Identify which cell holds the provided text, then report its [x, y] central coordinate. 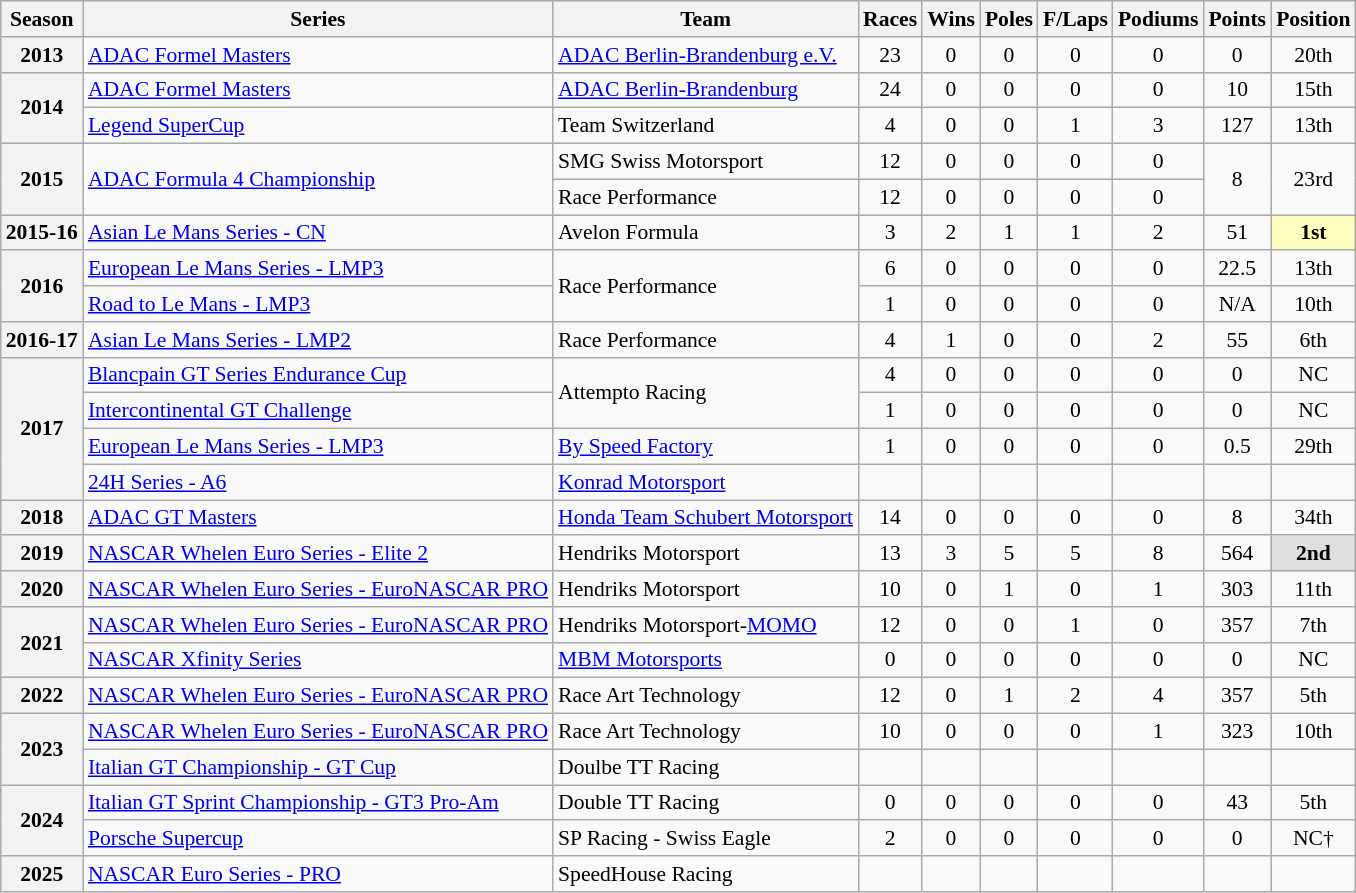
Poles [1009, 19]
Position [1313, 19]
2014 [42, 108]
Italian GT Sprint Championship - GT3 Pro-Am [318, 803]
Avelon Formula [706, 233]
2022 [42, 696]
Attempto Racing [706, 392]
Series [318, 19]
NASCAR Euro Series - PRO [318, 874]
F/Laps [1076, 19]
323 [1237, 732]
Porsche Supercup [318, 839]
SpeedHouse Racing [706, 874]
34th [1313, 518]
2021 [42, 642]
23rd [1313, 180]
ADAC Berlin-Brandenburg e.V. [706, 55]
NASCAR Xfinity Series [318, 660]
Road to Le Mans - LMP3 [318, 304]
24 [890, 90]
2013 [42, 55]
Hendriks Motorsport-MOMO [706, 625]
Team Switzerland [706, 126]
303 [1237, 589]
13 [890, 554]
22.5 [1237, 269]
1st [1313, 233]
20th [1313, 55]
6th [1313, 340]
ADAC GT Masters [318, 518]
N/A [1237, 304]
Podiums [1158, 19]
2015-16 [42, 233]
SP Racing - Swiss Eagle [706, 839]
127 [1237, 126]
24H Series - A6 [318, 482]
2019 [42, 554]
Honda Team Schubert Motorsport [706, 518]
By Speed Factory [706, 447]
14 [890, 518]
2016 [42, 286]
Konrad Motorsport [706, 482]
55 [1237, 340]
Double TT Racing [706, 803]
Season [42, 19]
ADAC Berlin-Brandenburg [706, 90]
Team [706, 19]
Legend SuperCup [318, 126]
Blancpain GT Series Endurance Cup [318, 375]
ADAC Formula 4 Championship [318, 180]
23 [890, 55]
MBM Motorsports [706, 660]
15th [1313, 90]
Races [890, 19]
2017 [42, 428]
43 [1237, 803]
Asian Le Mans Series - LMP2 [318, 340]
7th [1313, 625]
2016-17 [42, 340]
2nd [1313, 554]
SMG Swiss Motorsport [706, 162]
Intercontinental GT Challenge [318, 411]
2025 [42, 874]
11th [1313, 589]
2015 [42, 180]
Wins [951, 19]
NASCAR Whelen Euro Series - Elite 2 [318, 554]
NC† [1313, 839]
6 [890, 269]
29th [1313, 447]
Asian Le Mans Series - CN [318, 233]
Doulbe TT Racing [706, 767]
Italian GT Championship - GT Cup [318, 767]
564 [1237, 554]
2018 [42, 518]
2020 [42, 589]
0.5 [1237, 447]
51 [1237, 233]
2024 [42, 820]
Points [1237, 19]
2023 [42, 750]
